For the text-containing cell, return its midpoint in [x, y] coordinate format. 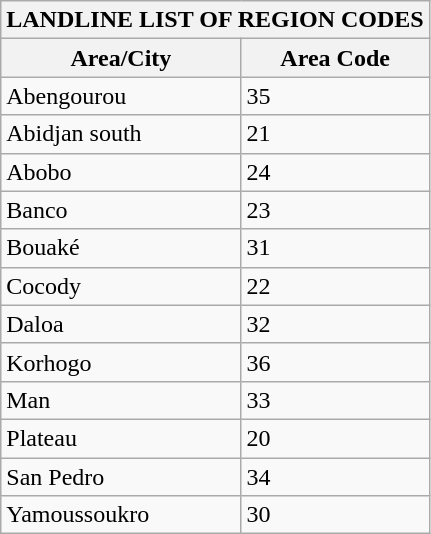
Abengourou [121, 96]
Area Code [335, 58]
Plateau [121, 438]
33 [335, 400]
Yamoussoukro [121, 515]
20 [335, 438]
32 [335, 324]
22 [335, 286]
34 [335, 477]
Cocody [121, 286]
35 [335, 96]
Abidjan south [121, 134]
LANDLINE LIST OF REGION CODES [216, 20]
Daloa [121, 324]
San Pedro [121, 477]
24 [335, 172]
36 [335, 362]
31 [335, 248]
23 [335, 210]
Banco [121, 210]
Abobo [121, 172]
Bouaké [121, 248]
Korhogo [121, 362]
Man [121, 400]
30 [335, 515]
Area/City [121, 58]
21 [335, 134]
